Provide the [x, y] coordinate of the cell's center where the given text is located.  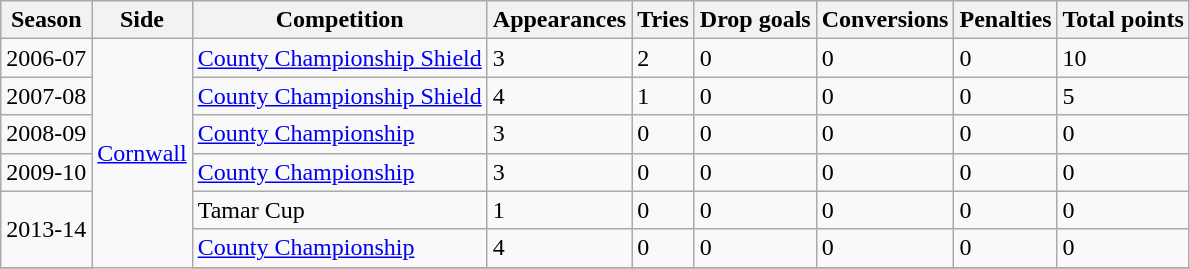
Side [142, 20]
2008-09 [46, 134]
Conversions [885, 20]
Competition [340, 20]
2013-14 [46, 229]
2 [664, 58]
Season [46, 20]
Drop goals [755, 20]
10 [1123, 58]
2006-07 [46, 58]
2007-08 [46, 96]
Tries [664, 20]
Total points [1123, 20]
Penalties [1006, 20]
2009-10 [46, 172]
Tamar Cup [340, 210]
5 [1123, 96]
Appearances [559, 20]
Cornwall [142, 153]
